Determine the [x, y] coordinate at the center of the cell enclosing the given text.  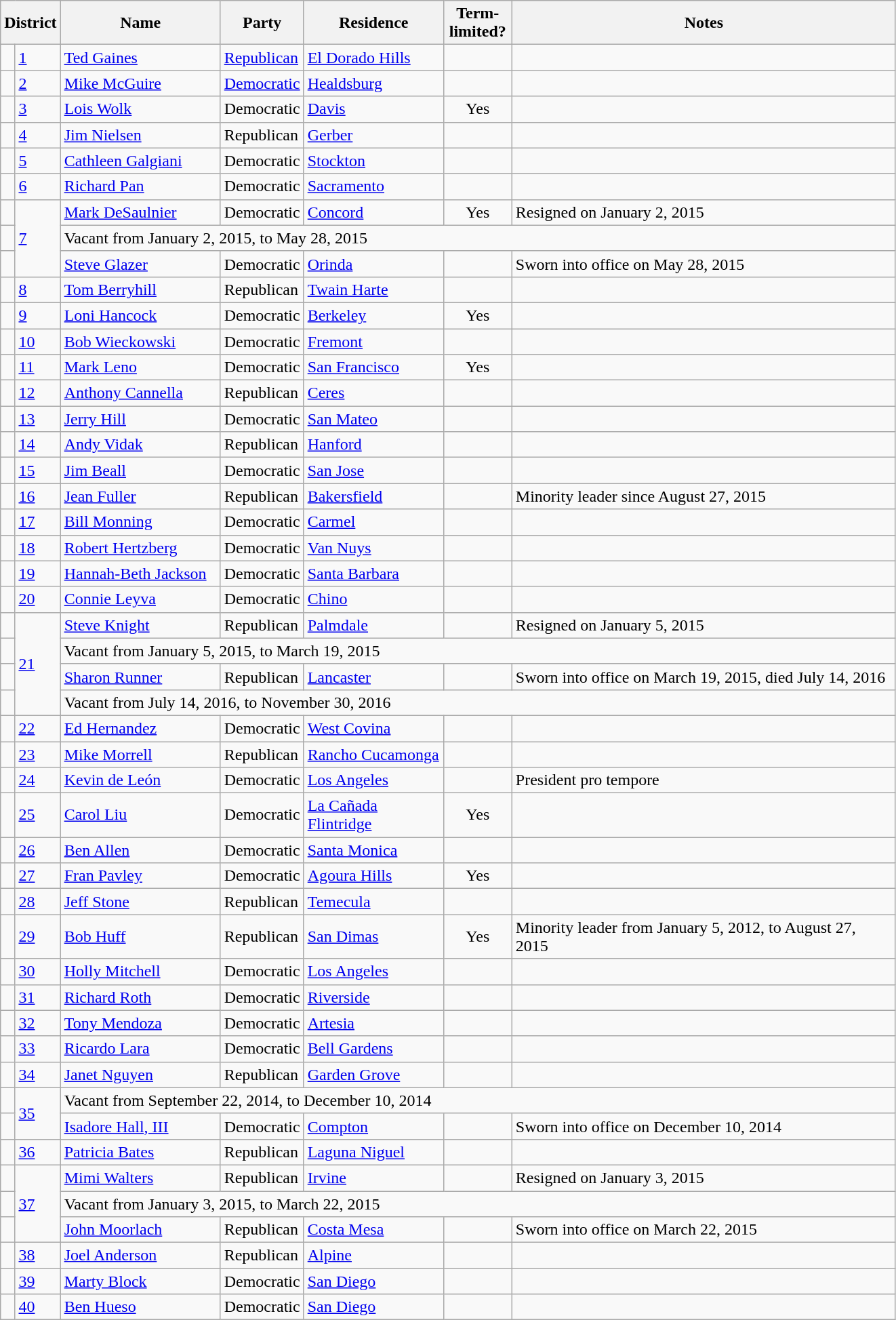
El Dorado Hills [373, 58]
37 [38, 1203]
Tony Mendoza [140, 1023]
Fran Pavley [140, 876]
Resigned on January 3, 2015 [704, 1178]
8 [38, 289]
Orinda [373, 264]
La Cañada Flintridge [373, 815]
Vacant from January 3, 2015, to March 22, 2015 [478, 1203]
Robert Hertzberg [140, 548]
30 [38, 972]
Patricia Bates [140, 1152]
Anthony Cannella [140, 393]
Ben Allen [140, 850]
31 [38, 997]
12 [38, 393]
Lois Wolk [140, 109]
Bill Monning [140, 522]
Garden Grove [373, 1075]
Sacramento [373, 186]
Vacant from January 2, 2015, to May 28, 2015 [478, 238]
Cathleen Galgiani [140, 161]
Ben Hueso [140, 1307]
Mark DeSaulnier [140, 212]
Ed Hernandez [140, 728]
Stockton [373, 161]
Santa Monica [373, 850]
Hannah-Beth Jackson [140, 574]
Isadore Hall, III [140, 1126]
Temecula [373, 902]
23 [38, 755]
Bob Huff [140, 937]
President pro tempore [704, 780]
Mike McGuire [140, 83]
Connie Leyva [140, 599]
Ceres [373, 393]
Bell Gardens [373, 1049]
35 [38, 1113]
Party [262, 23]
Artesia [373, 1023]
San Jose [373, 471]
Jim Nielsen [140, 135]
Bob Wieckowski [140, 341]
15 [38, 471]
San Francisco [373, 367]
District [30, 23]
Joel Anderson [140, 1256]
39 [38, 1281]
Janet Nguyen [140, 1075]
Twain Harte [373, 289]
Resigned on January 5, 2015 [704, 625]
Jim Beall [140, 471]
Resigned on January 2, 2015 [704, 212]
Santa Barbara [373, 574]
2 [38, 83]
Holly Mitchell [140, 972]
Vacant from September 22, 2014, to December 10, 2014 [478, 1100]
Vacant from January 5, 2015, to March 19, 2015 [478, 651]
Sworn into office on May 28, 2015 [704, 264]
20 [38, 599]
Loni Hancock [140, 315]
Laguna Niguel [373, 1152]
Richard Pan [140, 186]
Palmdale [373, 625]
3 [38, 109]
13 [38, 419]
Tom Berryhill [140, 289]
Mark Leno [140, 367]
Ricardo Lara [140, 1049]
Hanford [373, 445]
24 [38, 780]
16 [38, 496]
Ted Gaines [140, 58]
Chino [373, 599]
5 [38, 161]
Rancho Cucamonga [373, 755]
25 [38, 815]
Richard Roth [140, 997]
Sworn into office on March 22, 2015 [704, 1230]
29 [38, 937]
27 [38, 876]
John Moorlach [140, 1230]
Name [140, 23]
Healdsburg [373, 83]
Notes [704, 23]
Sharon Runner [140, 677]
Minority leader from January 5, 2012, to August 27, 2015 [704, 937]
Lancaster [373, 677]
7 [38, 238]
38 [38, 1256]
22 [38, 728]
9 [38, 315]
Steve Glazer [140, 264]
Kevin de León [140, 780]
10 [38, 341]
4 [38, 135]
Carmel [373, 522]
Davis [373, 109]
Van Nuys [373, 548]
Mimi Walters [140, 1178]
Riverside [373, 997]
Fremont [373, 341]
Steve Knight [140, 625]
Agoura Hills [373, 876]
21 [38, 664]
Mike Morrell [140, 755]
28 [38, 902]
1 [38, 58]
14 [38, 445]
San Dimas [373, 937]
40 [38, 1307]
11 [38, 367]
Gerber [373, 135]
Jean Fuller [140, 496]
33 [38, 1049]
Sworn into office on March 19, 2015, died July 14, 2016 [704, 677]
Jeff Stone [140, 902]
Carol Liu [140, 815]
Sworn into office on December 10, 2014 [704, 1126]
26 [38, 850]
Alpine [373, 1256]
Berkeley [373, 315]
Andy Vidak [140, 445]
San Mateo [373, 419]
Marty Block [140, 1281]
Compton [373, 1126]
Concord [373, 212]
Jerry Hill [140, 419]
19 [38, 574]
West Covina [373, 728]
17 [38, 522]
Term-limited? [477, 23]
Residence [373, 23]
Irvine [373, 1178]
6 [38, 186]
Minority leader since August 27, 2015 [704, 496]
36 [38, 1152]
Costa Mesa [373, 1230]
32 [38, 1023]
34 [38, 1075]
Bakersfield [373, 496]
Vacant from July 14, 2016, to November 30, 2016 [478, 702]
18 [38, 548]
